Determine the (x, y) coordinate at the center of the cell enclosing the given text.  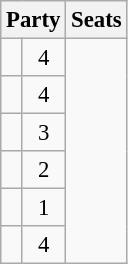
2 (44, 170)
Party (34, 20)
3 (44, 133)
Seats (96, 20)
1 (44, 208)
